Capture the cell that displays the provided text and extract its (x, y) central coordinate. 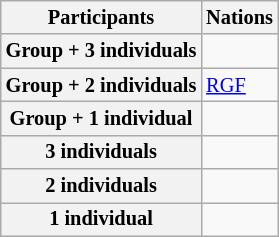
Nations (240, 17)
Group + 2 individuals (102, 85)
1 individual (102, 219)
2 individuals (102, 186)
Group + 3 individuals (102, 51)
Group + 1 individual (102, 118)
3 individuals (102, 152)
Participants (102, 17)
RGF (240, 85)
